Find where the given text appears and provide that cell's center as (X, Y) coordinate. 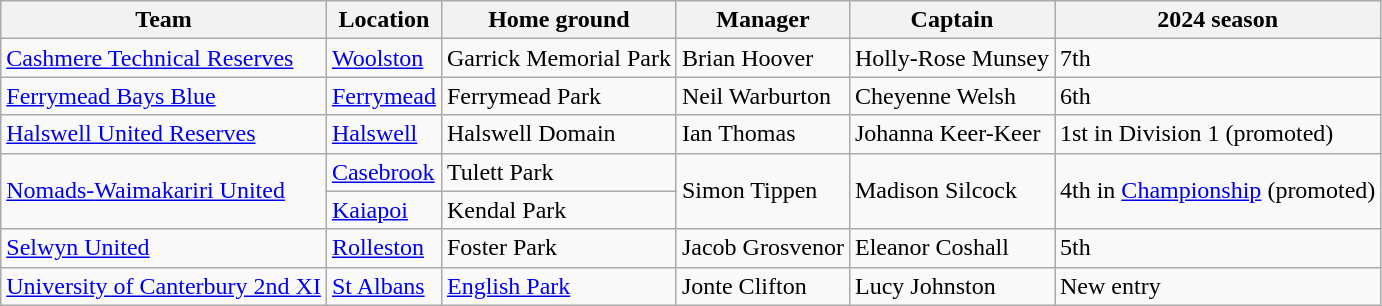
4th in Championship (promoted) (1217, 191)
Jonte Clifton (762, 286)
Lucy Johnston (952, 286)
Halswell Domain (558, 134)
St Albans (384, 286)
Ian Thomas (762, 134)
Team (164, 20)
Captain (952, 20)
Holly-Rose Munsey (952, 58)
1st in Division 1 (promoted) (1217, 134)
Tulett Park (558, 172)
Foster Park (558, 248)
Ferrymead Bays Blue (164, 96)
Brian Hoover (762, 58)
Home ground (558, 20)
Madison Silcock (952, 191)
Casebrook (384, 172)
Jacob Grosvenor (762, 248)
2024 season (1217, 20)
Nomads-Waimakariri United (164, 191)
Selwyn United (164, 248)
English Park (558, 286)
Garrick Memorial Park (558, 58)
Johanna Keer-Keer (952, 134)
Location (384, 20)
Halswell United Reserves (164, 134)
Kendal Park (558, 210)
7th (1217, 58)
Halswell (384, 134)
Rolleston (384, 248)
6th (1217, 96)
New entry (1217, 286)
University of Canterbury 2nd XI (164, 286)
Ferrymead (384, 96)
Cashmere Technical Reserves (164, 58)
Kaiapoi (384, 210)
Eleanor Coshall (952, 248)
5th (1217, 248)
Simon Tippen (762, 191)
Woolston (384, 58)
Cheyenne Welsh (952, 96)
Neil Warburton (762, 96)
Manager (762, 20)
Ferrymead Park (558, 96)
